Detect which cell encompasses the target text, then output its [x, y] center coordinate. 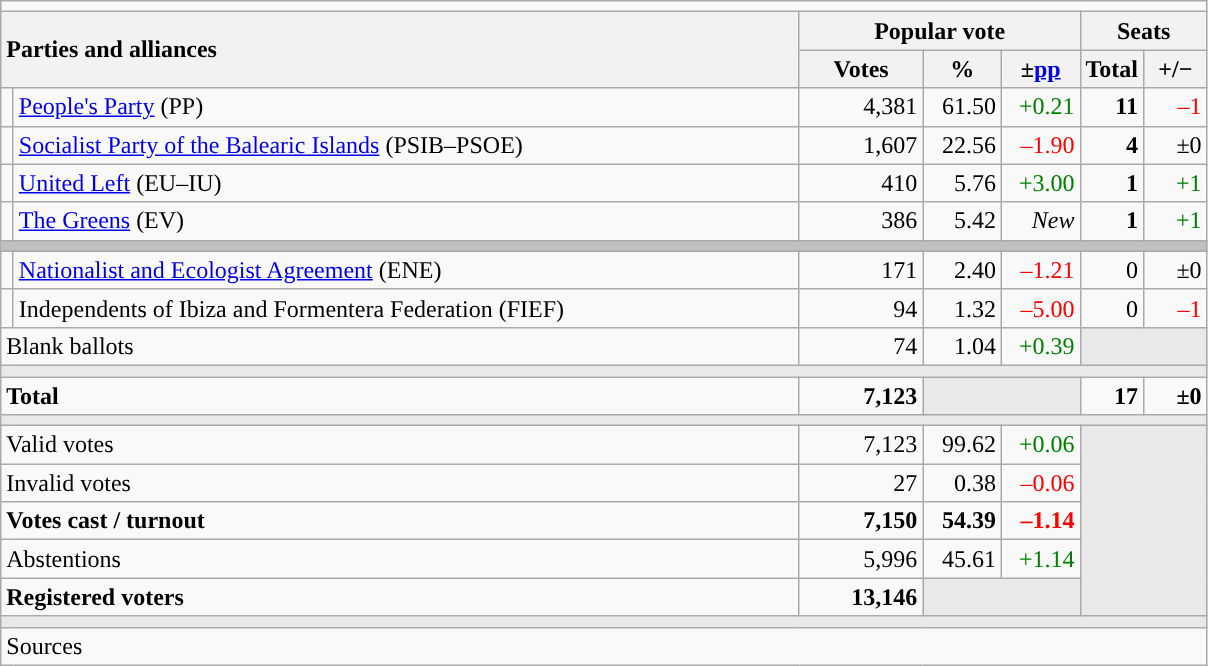
386 [861, 221]
Sources [604, 646]
Parties and alliances [400, 50]
The Greens (EV) [406, 221]
5,996 [861, 559]
+0.06 [1040, 445]
+1.14 [1040, 559]
13,146 [861, 597]
Blank ballots [400, 346]
7,150 [861, 521]
+3.00 [1040, 183]
74 [861, 346]
2.40 [962, 270]
–1.90 [1040, 145]
+0.21 [1040, 107]
% [962, 69]
Socialist Party of the Balearic Islands (PSIB–PSOE) [406, 145]
54.39 [962, 521]
5.42 [962, 221]
0.38 [962, 483]
–1.14 [1040, 521]
1.04 [962, 346]
–1.21 [1040, 270]
22.56 [962, 145]
New [1040, 221]
Popular vote [940, 31]
171 [861, 270]
Registered voters [400, 597]
Seats [1144, 31]
People's Party (PP) [406, 107]
410 [861, 183]
94 [861, 308]
27 [861, 483]
Invalid votes [400, 483]
Nationalist and Ecologist Agreement (ENE) [406, 270]
17 [1112, 395]
+/− [1176, 69]
61.50 [962, 107]
Independents of Ibiza and Formentera Federation (FIEF) [406, 308]
45.61 [962, 559]
–0.06 [1040, 483]
4,381 [861, 107]
1,607 [861, 145]
Valid votes [400, 445]
5.76 [962, 183]
11 [1112, 107]
99.62 [962, 445]
1.32 [962, 308]
Votes cast / turnout [400, 521]
4 [1112, 145]
+0.39 [1040, 346]
United Left (EU–IU) [406, 183]
–5.00 [1040, 308]
±pp [1040, 69]
Abstentions [400, 559]
Votes [861, 69]
